For the text-containing cell, return its midpoint in (X, Y) coordinate format. 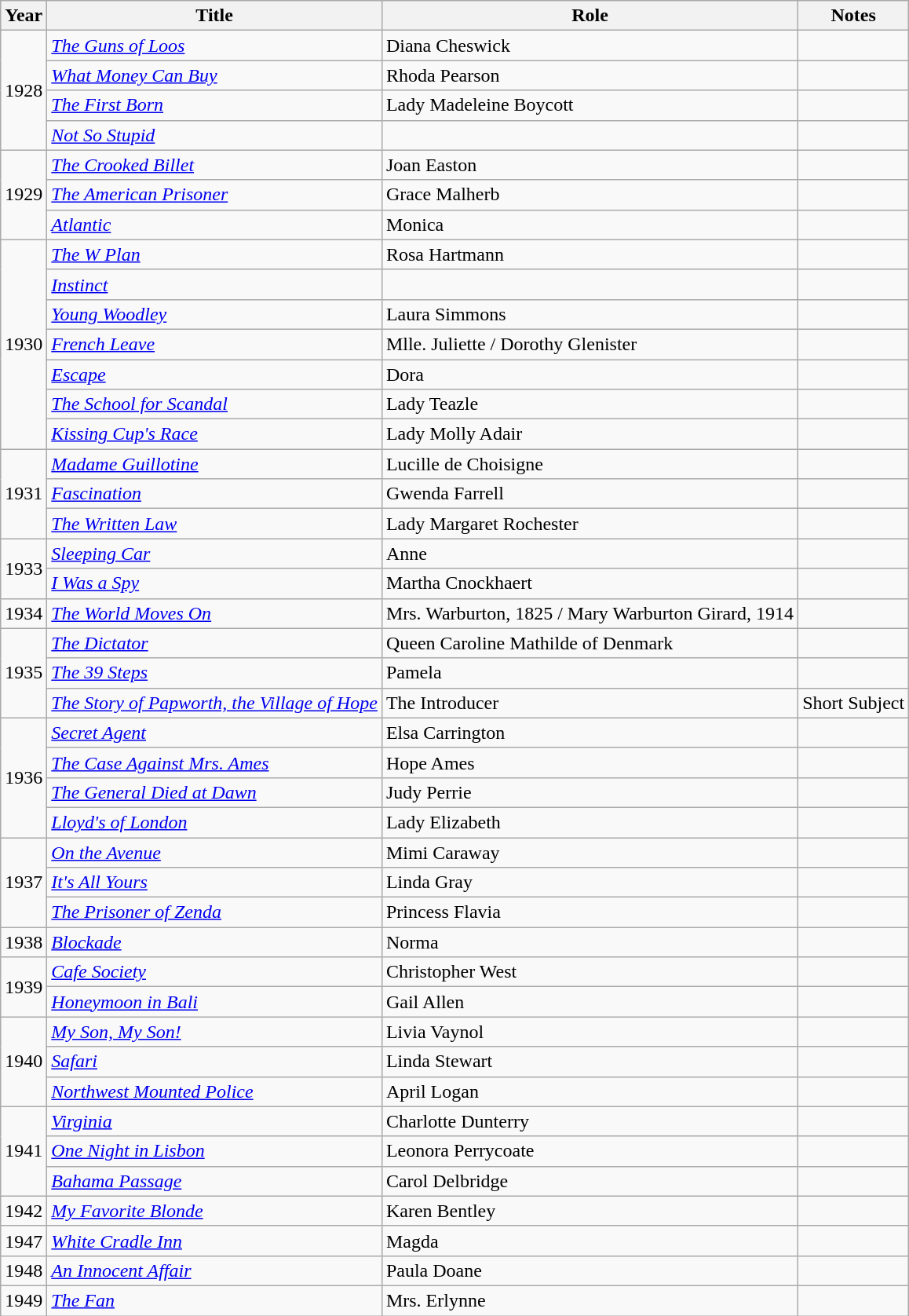
Mlle. Juliette / Dorothy Glenister (590, 344)
The Prisoner of Zenda (215, 912)
The 39 Steps (215, 673)
Judy Perrie (590, 792)
Lady Elizabeth (590, 822)
Rhoda Pearson (590, 75)
Hope Ames (590, 762)
1938 (24, 942)
Lady Margaret Rochester (590, 524)
Not So Stupid (215, 135)
I Was a Spy (215, 583)
Safari (215, 1062)
1941 (24, 1151)
An Innocent Affair (215, 1270)
1935 (24, 673)
1937 (24, 882)
Escape (215, 375)
The W Plan (215, 254)
Blockade (215, 942)
Linda Gray (590, 883)
1940 (24, 1062)
Gail Allen (590, 1002)
Karen Bentley (590, 1211)
1929 (24, 195)
The First Born (215, 105)
Norma (590, 942)
The American Prisoner (215, 195)
Leonora Perrycoate (590, 1151)
Charlotte Dunterry (590, 1121)
Madame Guillotine (215, 464)
Mimi Caraway (590, 852)
Linda Stewart (590, 1062)
Lady Teazle (590, 404)
Magda (590, 1241)
The Case Against Mrs. Ames (215, 762)
1939 (24, 987)
The World Moves On (215, 613)
Elsa Carrington (590, 733)
My Son, My Son! (215, 1032)
On the Avenue (215, 852)
Secret Agent (215, 733)
The Dictator (215, 643)
Lloyd's of London (215, 822)
1931 (24, 494)
Atlantic (215, 225)
The Crooked Billet (215, 165)
1934 (24, 613)
It's All Yours (215, 883)
Diana Cheswick (590, 46)
Dora (590, 375)
Cafe Society (215, 972)
Martha Cnockhaert (590, 583)
The Fan (215, 1300)
1930 (24, 344)
Paula Doane (590, 1270)
Princess Flavia (590, 912)
Gwenda Farrell (590, 494)
Grace Malherb (590, 195)
Joan Easton (590, 165)
The School for Scandal (215, 404)
One Night in Lisbon (215, 1151)
Mrs. Warburton, 1825 / Mary Warburton Girard, 1914 (590, 613)
Lady Molly Adair (590, 434)
Carol Delbridge (590, 1181)
What Money Can Buy (215, 75)
Sleeping Car (215, 554)
1933 (24, 568)
1928 (24, 90)
Lucille de Choisigne (590, 464)
Livia Vaynol (590, 1032)
1948 (24, 1270)
1947 (24, 1241)
Bahama Passage (215, 1181)
Young Woodley (215, 314)
White Cradle Inn (215, 1241)
Mrs. Erlynne (590, 1300)
Anne (590, 554)
1936 (24, 777)
Honeymoon in Bali (215, 1002)
Rosa Hartmann (590, 254)
Kissing Cup's Race (215, 434)
Queen Caroline Mathilde of Denmark (590, 643)
Virginia (215, 1121)
Monica (590, 225)
Short Subject (854, 703)
Role (590, 16)
The Written Law (215, 524)
Lady Madeleine Boycott (590, 105)
Laura Simmons (590, 314)
The Story of Papworth, the Village of Hope (215, 703)
Year (24, 16)
My Favorite Blonde (215, 1211)
French Leave (215, 344)
April Logan (590, 1091)
The Guns of Loos (215, 46)
Northwest Mounted Police (215, 1091)
The Introducer (590, 703)
Title (215, 16)
Fascination (215, 494)
Christopher West (590, 972)
Instinct (215, 284)
The General Died at Dawn (215, 792)
Pamela (590, 673)
1942 (24, 1211)
Notes (854, 16)
1949 (24, 1300)
